Locate the cell with the specified text and output its (x, y) center coordinate. 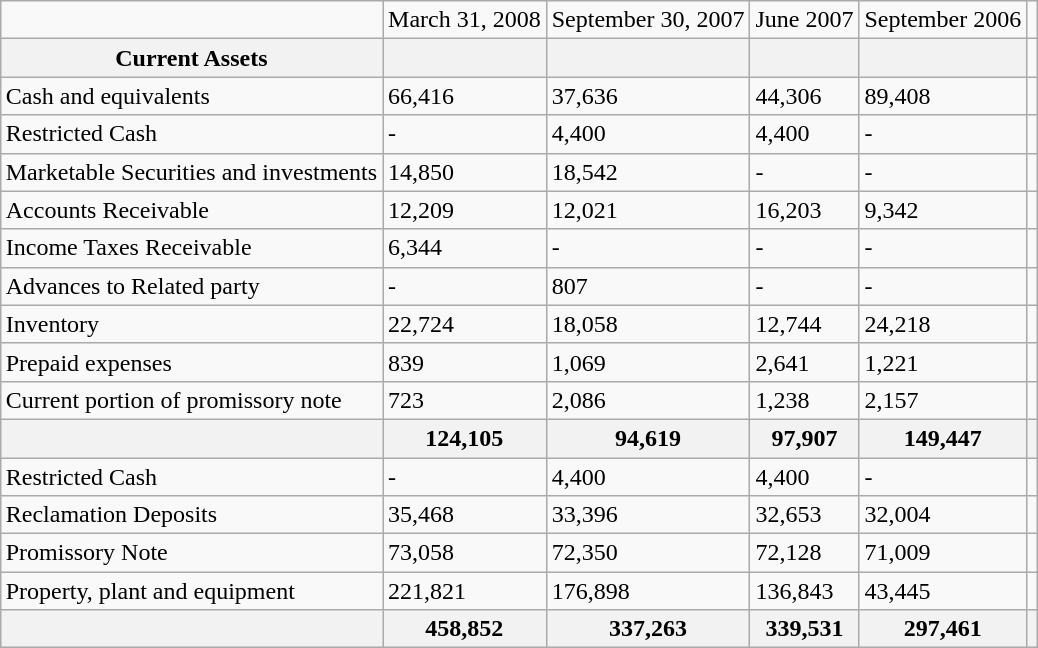
1,221 (943, 362)
Current portion of promissory note (191, 400)
Accounts Receivable (191, 210)
6,344 (465, 248)
839 (465, 362)
136,843 (804, 591)
221,821 (465, 591)
339,531 (804, 629)
32,653 (804, 515)
September 30, 2007 (648, 20)
73,058 (465, 553)
94,619 (648, 438)
89,408 (943, 96)
72,350 (648, 553)
Marketable Securities and investments (191, 172)
1,238 (804, 400)
9,342 (943, 210)
32,004 (943, 515)
Inventory (191, 324)
Income Taxes Receivable (191, 248)
12,021 (648, 210)
Reclamation Deposits (191, 515)
723 (465, 400)
35,468 (465, 515)
Current Assets (191, 58)
1,069 (648, 362)
337,263 (648, 629)
297,461 (943, 629)
2,641 (804, 362)
458,852 (465, 629)
176,898 (648, 591)
Promissory Note (191, 553)
149,447 (943, 438)
71,009 (943, 553)
2,157 (943, 400)
72,128 (804, 553)
37,636 (648, 96)
Prepaid expenses (191, 362)
18,542 (648, 172)
14,850 (465, 172)
2,086 (648, 400)
22,724 (465, 324)
18,058 (648, 324)
66,416 (465, 96)
16,203 (804, 210)
24,218 (943, 324)
43,445 (943, 591)
807 (648, 286)
33,396 (648, 515)
12,744 (804, 324)
97,907 (804, 438)
Property, plant and equipment (191, 591)
44,306 (804, 96)
Cash and equivalents (191, 96)
March 31, 2008 (465, 20)
124,105 (465, 438)
Advances to Related party (191, 286)
September 2006 (943, 20)
12,209 (465, 210)
June 2007 (804, 20)
